Return the (X, Y) coordinate for the center point of the cell that contains the specified text.  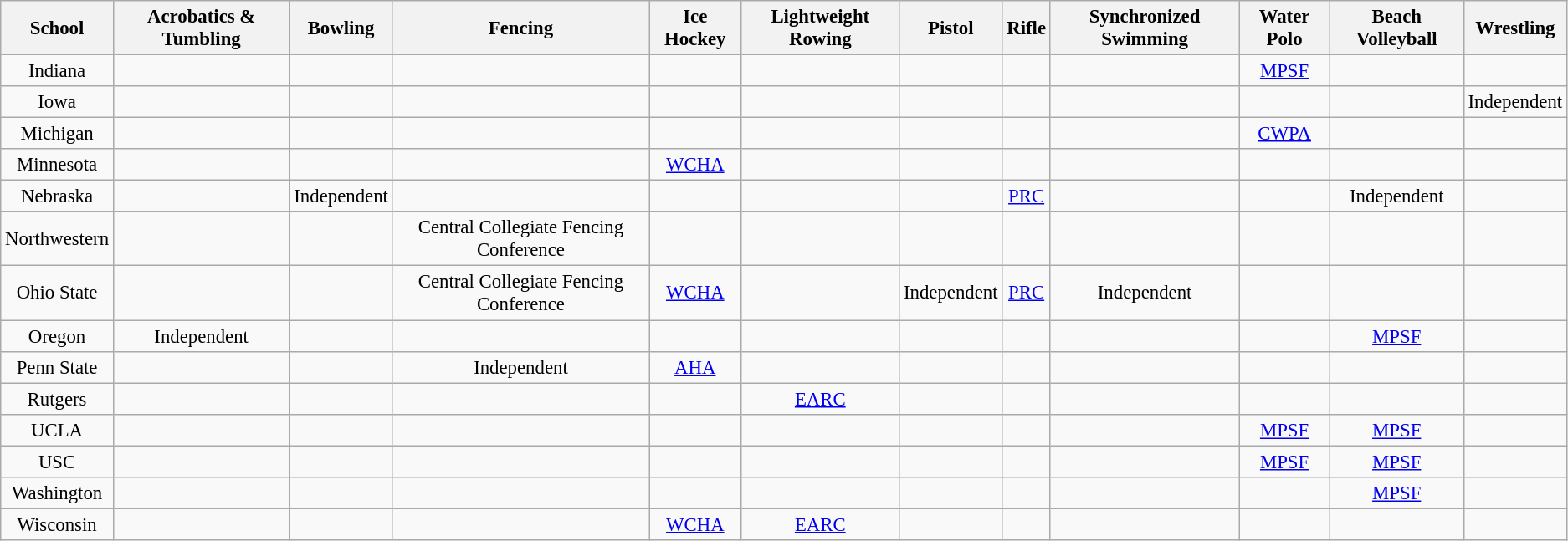
UCLA (57, 430)
CWPA (1284, 134)
USC (57, 462)
Oregon (57, 336)
Indiana (57, 71)
Northwestern (57, 239)
Nebraska (57, 196)
Penn State (57, 367)
Minnesota (57, 165)
Ohio State (57, 293)
Beach Volleyball (1396, 28)
Wisconsin (57, 524)
Rutgers (57, 399)
Wrestling (1514, 28)
Acrobatics & Tumbling (201, 28)
Iowa (57, 102)
Ice Hockey (695, 28)
Fencing (520, 28)
School (57, 28)
Lightweight Rowing (820, 28)
AHA (695, 367)
Washington (57, 493)
Rifle (1026, 28)
Synchronized Swimming (1145, 28)
Bowling (341, 28)
Michigan (57, 134)
Water Polo (1284, 28)
Pistol (951, 28)
